From the cell containing the given text, extract its center point as (X, Y) coordinate. 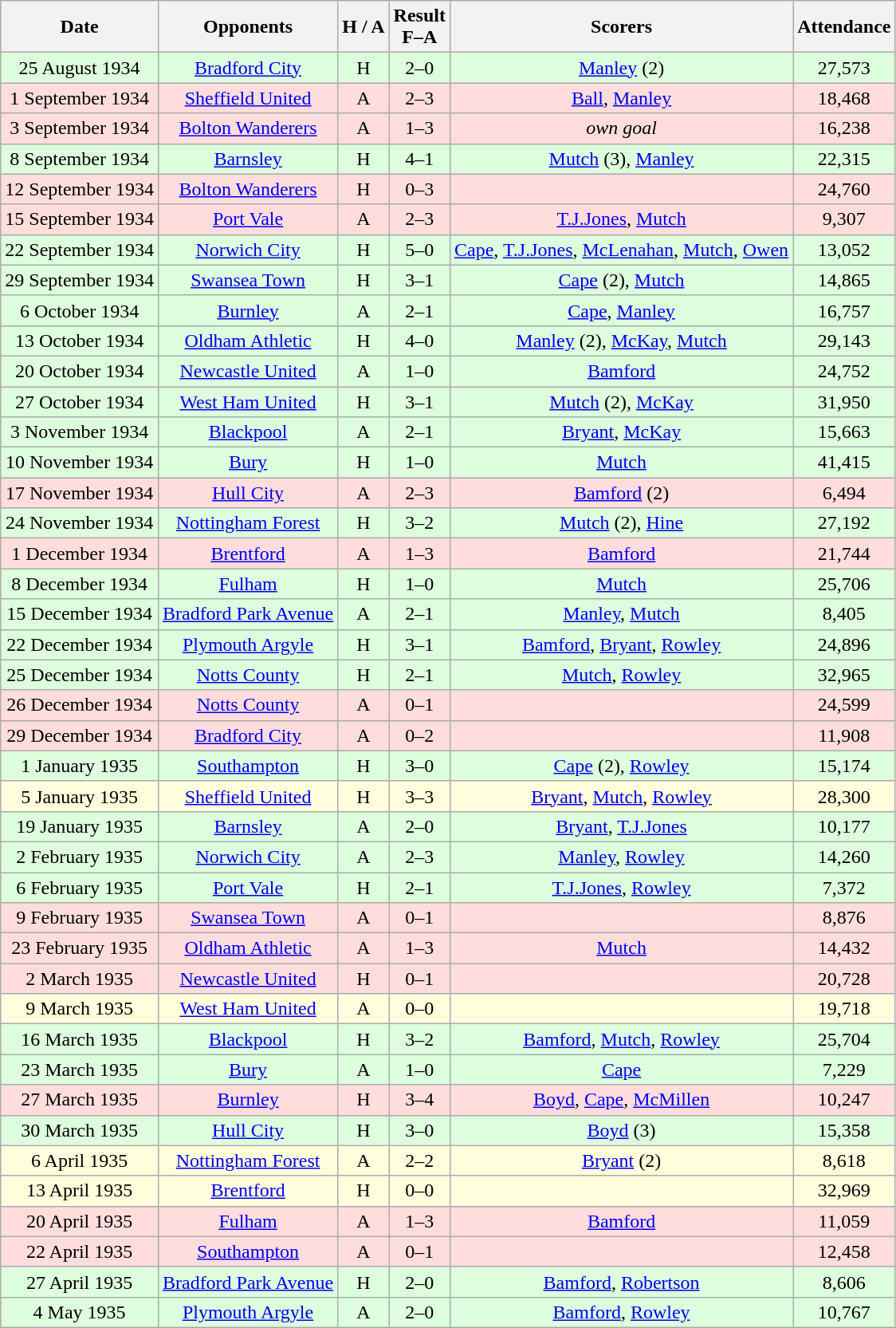
9,307 (844, 219)
27 October 1934 (80, 401)
31,950 (844, 401)
2 February 1935 (80, 857)
Mutch, Rowley (621, 675)
Cape, T.J.Jones, McLenahan, Mutch, Owen (621, 250)
15,663 (844, 432)
5 January 1935 (80, 796)
20 October 1934 (80, 371)
27,573 (844, 68)
12 September 1934 (80, 189)
ResultF–A (419, 27)
13,052 (844, 250)
10,247 (844, 1100)
11,059 (844, 1221)
Mutch (3), Manley (621, 159)
26 December 1934 (80, 705)
Manley, Mutch (621, 614)
1 December 1934 (80, 554)
own goal (621, 128)
41,415 (844, 463)
15,358 (844, 1130)
Date (80, 27)
3–3 (419, 796)
22,315 (844, 159)
1 January 1935 (80, 766)
4 May 1935 (80, 1312)
6 October 1934 (80, 310)
Bryant (2) (621, 1161)
19,718 (844, 1009)
24 November 1934 (80, 523)
13 October 1934 (80, 341)
Manley, Rowley (621, 857)
29,143 (844, 341)
Cape, Manley (621, 310)
16,757 (844, 310)
24,599 (844, 705)
T.J.Jones, Mutch (621, 219)
21,744 (844, 554)
15 December 1934 (80, 614)
8 December 1934 (80, 584)
Bamford, Bryant, Rowley (621, 644)
30 March 1935 (80, 1130)
25 December 1934 (80, 675)
25,704 (844, 1039)
Bamford, Robertson (621, 1282)
6 April 1935 (80, 1161)
16 March 1935 (80, 1039)
7,229 (844, 1070)
Mutch (2), Hine (621, 523)
20,728 (844, 979)
18,468 (844, 98)
14,865 (844, 280)
23 March 1935 (80, 1070)
Cape (2), Rowley (621, 766)
29 September 1934 (80, 280)
32,969 (844, 1191)
10 November 1934 (80, 463)
28,300 (844, 796)
12,458 (844, 1251)
4–0 (419, 341)
Bryant, T.J.Jones (621, 826)
0–2 (419, 735)
14,260 (844, 857)
Bamford (2) (621, 493)
25 August 1934 (80, 68)
8,405 (844, 614)
8,618 (844, 1161)
3 September 1934 (80, 128)
Mutch (2), McKay (621, 401)
27 April 1935 (80, 1282)
22 December 1934 (80, 644)
Cape (621, 1070)
3–4 (419, 1100)
5–0 (419, 250)
Attendance (844, 27)
23 February 1935 (80, 948)
13 April 1935 (80, 1191)
17 November 1934 (80, 493)
Scorers (621, 27)
Opponents (247, 27)
6,494 (844, 493)
15 September 1934 (80, 219)
Cape (2), Mutch (621, 280)
Bryant, McKay (621, 432)
22 April 1935 (80, 1251)
9 March 1935 (80, 1009)
24,760 (844, 189)
Boyd, Cape, McMillen (621, 1100)
T.J.Jones, Rowley (621, 888)
H / A (364, 27)
9 February 1935 (80, 918)
4–1 (419, 159)
14,432 (844, 948)
10,767 (844, 1312)
27,192 (844, 523)
Manley (2), McKay, Mutch (621, 341)
8 September 1934 (80, 159)
3 November 1934 (80, 432)
2 March 1935 (80, 979)
27 March 1935 (80, 1100)
Bryant, Mutch, Rowley (621, 796)
16,238 (844, 128)
32,965 (844, 675)
1 September 1934 (80, 98)
2–2 (419, 1161)
Ball, Manley (621, 98)
8,606 (844, 1282)
0–3 (419, 189)
24,896 (844, 644)
10,177 (844, 826)
8,876 (844, 918)
Boyd (3) (621, 1130)
22 September 1934 (80, 250)
11,908 (844, 735)
6 February 1935 (80, 888)
Manley (2) (621, 68)
24,752 (844, 371)
Bamford, Rowley (621, 1312)
25,706 (844, 584)
7,372 (844, 888)
20 April 1935 (80, 1221)
29 December 1934 (80, 735)
19 January 1935 (80, 826)
15,174 (844, 766)
Bamford, Mutch, Rowley (621, 1039)
